For the text-containing cell, return its midpoint in (X, Y) coordinate format. 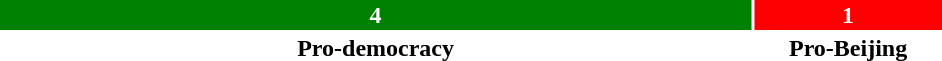
4 (376, 15)
1 (848, 15)
